Identify which cell holds the provided text, then report its [X, Y] central coordinate. 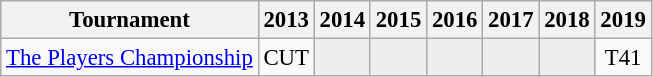
CUT [286, 58]
T41 [623, 58]
2017 [511, 20]
2015 [398, 20]
2016 [455, 20]
2018 [567, 20]
2019 [623, 20]
2014 [342, 20]
2013 [286, 20]
The Players Championship [130, 58]
Tournament [130, 20]
